Pinpoint the cell where the given text exists, returning its (x, y) midpoint coordinate. 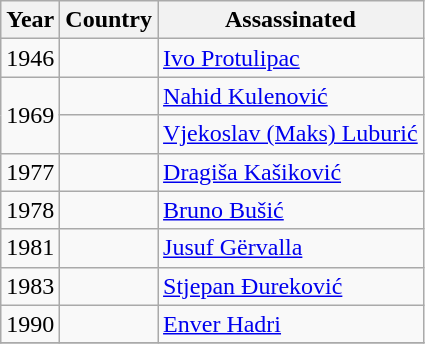
1977 (30, 172)
Dragiša Kašiković (291, 172)
Vjekoslav (Maks) Luburić (291, 134)
Ivo Protulipac (291, 58)
Year (30, 20)
1946 (30, 58)
Assassinated (291, 20)
Enver Hadri (291, 324)
Stjepan Đureković (291, 286)
1969 (30, 115)
Country (109, 20)
1983 (30, 286)
1978 (30, 210)
Nahid Kulenović (291, 96)
1990 (30, 324)
1981 (30, 248)
Jusuf Gërvalla (291, 248)
Bruno Bušić (291, 210)
